Scan for the cell matching the given text and deliver its [x, y] coordinate at center. 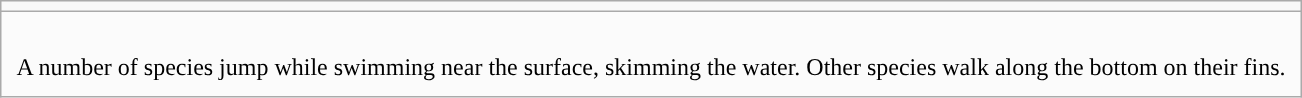
A number of species jump while swimming near the surface, skimming the water. Other species walk along the bottom on their fins. [652, 55]
